Extract the [x, y] coordinate from the center of the cell holding the provided text.  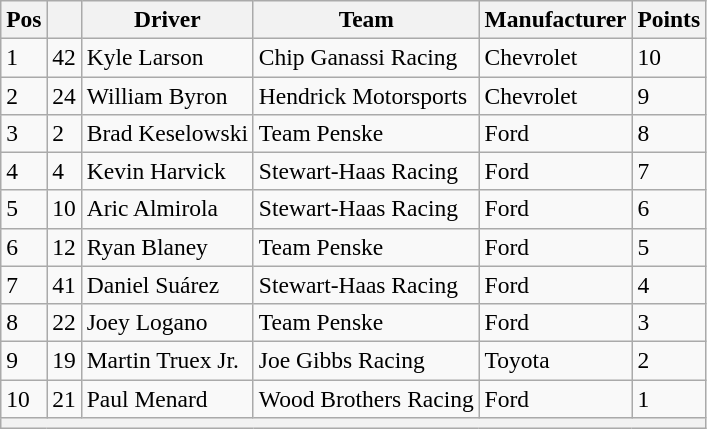
Joe Gibbs Racing [366, 360]
Team [366, 19]
Wood Brothers Racing [366, 398]
Kyle Larson [167, 57]
Martin Truex Jr. [167, 360]
22 [64, 322]
William Byron [167, 95]
Paul Menard [167, 398]
Daniel Suárez [167, 285]
42 [64, 57]
Ryan Blaney [167, 247]
12 [64, 247]
Brad Keselowski [167, 133]
41 [64, 285]
Aric Almirola [167, 209]
Chip Ganassi Racing [366, 57]
Points [669, 19]
21 [64, 398]
Toyota [556, 360]
Kevin Harvick [167, 171]
Hendrick Motorsports [366, 95]
Driver [167, 19]
Manufacturer [556, 19]
Joey Logano [167, 322]
24 [64, 95]
Pos [24, 19]
19 [64, 360]
